Return (X, Y) of the center of cell containing provided text 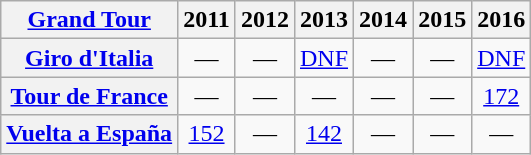
Grand Tour (90, 20)
Vuelta a España (90, 134)
Tour de France (90, 96)
2012 (264, 20)
2016 (502, 20)
Giro d'Italia (90, 58)
152 (207, 134)
2013 (324, 20)
2011 (207, 20)
2015 (442, 20)
172 (502, 96)
2014 (384, 20)
142 (324, 134)
